Provide the [x, y] coordinate of the cell's center where the given text is located.  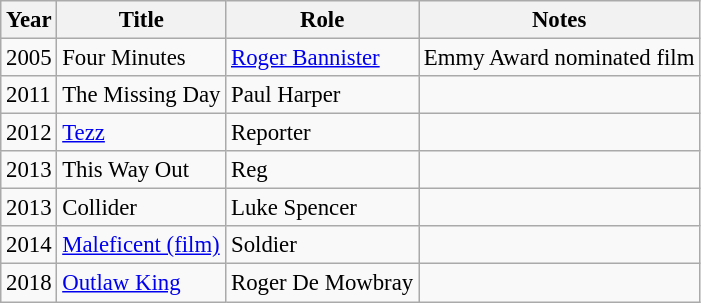
Outlaw King [142, 283]
The Missing Day [142, 95]
Role [322, 20]
Reg [322, 170]
2018 [29, 283]
Notes [560, 20]
2005 [29, 58]
Year [29, 20]
2012 [29, 133]
Soldier [322, 245]
Paul Harper [322, 95]
This Way Out [142, 170]
Maleficent (film) [142, 245]
Emmy Award nominated film [560, 58]
2014 [29, 245]
Roger Bannister [322, 58]
2011 [29, 95]
Collider [142, 208]
Tezz [142, 133]
Luke Spencer [322, 208]
Four Minutes [142, 58]
Title [142, 20]
Reporter [322, 133]
Roger De Mowbray [322, 283]
